Detect which cell encompasses the target text, then output its [x, y] center coordinate. 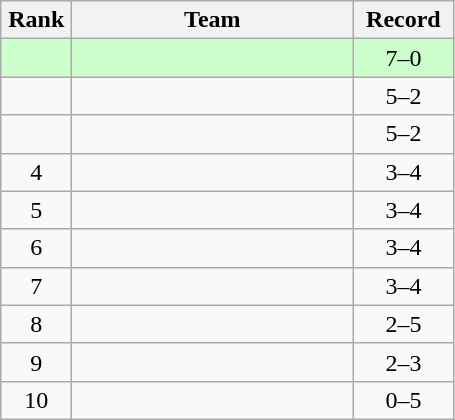
Rank [36, 20]
6 [36, 248]
10 [36, 400]
5 [36, 210]
9 [36, 362]
4 [36, 172]
7 [36, 286]
2–5 [404, 324]
8 [36, 324]
Team [212, 20]
2–3 [404, 362]
Record [404, 20]
7–0 [404, 58]
0–5 [404, 400]
